Return [x, y] of the center of cell containing provided text 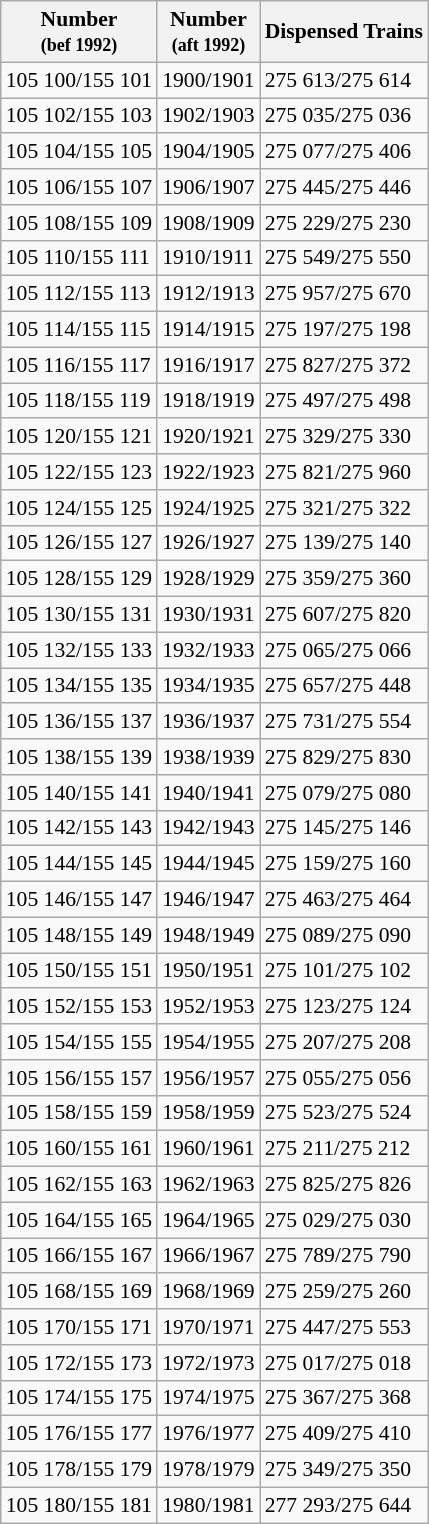
275 821/275 960 [344, 472]
1974/1975 [208, 1398]
105 168/155 169 [79, 1292]
275 329/275 330 [344, 437]
105 122/155 123 [79, 472]
105 146/155 147 [79, 900]
1912/1913 [208, 294]
105 154/155 155 [79, 1042]
1930/1931 [208, 615]
275 229/275 230 [344, 223]
275 789/275 790 [344, 1256]
275 445/275 446 [344, 187]
105 124/155 125 [79, 508]
105 118/155 119 [79, 401]
105 136/155 137 [79, 722]
1970/1971 [208, 1327]
1902/1903 [208, 116]
1962/1963 [208, 1185]
275 123/275 124 [344, 1007]
1904/1905 [208, 152]
105 102/155 103 [79, 116]
275 101/275 102 [344, 971]
1916/1917 [208, 365]
105 160/155 161 [79, 1149]
105 140/155 141 [79, 793]
275 259/275 260 [344, 1292]
275 065/275 066 [344, 650]
105 106/155 107 [79, 187]
105 108/155 109 [79, 223]
275 017/275 018 [344, 1363]
275 613/275 614 [344, 80]
105 120/155 121 [79, 437]
1958/1959 [208, 1113]
105 110/155 111 [79, 258]
105 166/155 167 [79, 1256]
105 128/155 129 [79, 579]
105 112/155 113 [79, 294]
1980/1981 [208, 1505]
105 132/155 133 [79, 650]
1924/1925 [208, 508]
105 150/155 151 [79, 971]
1976/1977 [208, 1434]
1950/1951 [208, 971]
275 731/275 554 [344, 722]
275 827/275 372 [344, 365]
275 523/275 524 [344, 1113]
275 447/275 553 [344, 1327]
275 825/275 826 [344, 1185]
1954/1955 [208, 1042]
1926/1927 [208, 543]
105 138/155 139 [79, 757]
1964/1965 [208, 1220]
105 162/155 163 [79, 1185]
105 158/155 159 [79, 1113]
275 197/275 198 [344, 330]
105 174/155 175 [79, 1398]
1944/1945 [208, 864]
105 156/155 157 [79, 1078]
1952/1953 [208, 1007]
1960/1961 [208, 1149]
1978/1979 [208, 1470]
1918/1919 [208, 401]
275 029/275 030 [344, 1220]
105 148/155 149 [79, 935]
105 142/155 143 [79, 828]
275 035/275 036 [344, 116]
275 321/275 322 [344, 508]
1910/1911 [208, 258]
275 139/275 140 [344, 543]
275 497/275 498 [344, 401]
105 114/155 115 [79, 330]
1948/1949 [208, 935]
1908/1909 [208, 223]
1934/1935 [208, 686]
275 077/275 406 [344, 152]
Number(bef 1992) [79, 32]
105 178/155 179 [79, 1470]
105 152/155 153 [79, 1007]
275 089/275 090 [344, 935]
275 207/275 208 [344, 1042]
275 409/275 410 [344, 1434]
1922/1923 [208, 472]
105 170/155 171 [79, 1327]
105 172/155 173 [79, 1363]
105 116/155 117 [79, 365]
105 144/155 145 [79, 864]
1936/1937 [208, 722]
105 104/155 105 [79, 152]
1900/1901 [208, 80]
275 367/275 368 [344, 1398]
275 657/275 448 [344, 686]
275 463/275 464 [344, 900]
105 180/155 181 [79, 1505]
1968/1969 [208, 1292]
105 134/155 135 [79, 686]
105 130/155 131 [79, 615]
275 211/275 212 [344, 1149]
275 607/275 820 [344, 615]
275 829/275 830 [344, 757]
1972/1973 [208, 1363]
275 957/275 670 [344, 294]
1932/1933 [208, 650]
275 349/275 350 [344, 1470]
105 126/155 127 [79, 543]
1946/1947 [208, 900]
Number(aft 1992) [208, 32]
Dispensed Trains [344, 32]
275 159/275 160 [344, 864]
1966/1967 [208, 1256]
1940/1941 [208, 793]
1928/1929 [208, 579]
105 176/155 177 [79, 1434]
1906/1907 [208, 187]
275 055/275 056 [344, 1078]
275 145/275 146 [344, 828]
1920/1921 [208, 437]
275 359/275 360 [344, 579]
1938/1939 [208, 757]
1942/1943 [208, 828]
275 549/275 550 [344, 258]
1956/1957 [208, 1078]
1914/1915 [208, 330]
275 079/275 080 [344, 793]
105 164/155 165 [79, 1220]
105 100/155 101 [79, 80]
277 293/275 644 [344, 1505]
